Determine the [x, y] coordinate at the center of the cell enclosing the given text.  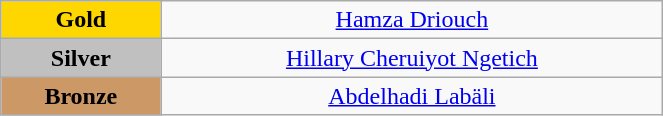
Hamza Driouch [412, 20]
Abdelhadi Labäli [412, 96]
Gold [81, 20]
Hillary Cheruiyot Ngetich [412, 58]
Silver [81, 58]
Bronze [81, 96]
